Provide the (x, y) coordinate of the cell's center where the given text is located.  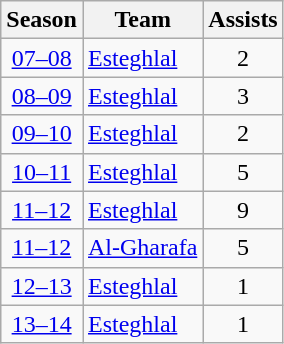
Team (142, 20)
3 (243, 96)
13–14 (42, 324)
12–13 (42, 286)
07–08 (42, 58)
Al-Gharafa (142, 248)
9 (243, 210)
Assists (243, 20)
Season (42, 20)
09–10 (42, 134)
08–09 (42, 96)
10–11 (42, 172)
